Extract the (X, Y) coordinate from the center of the cell holding the provided text.  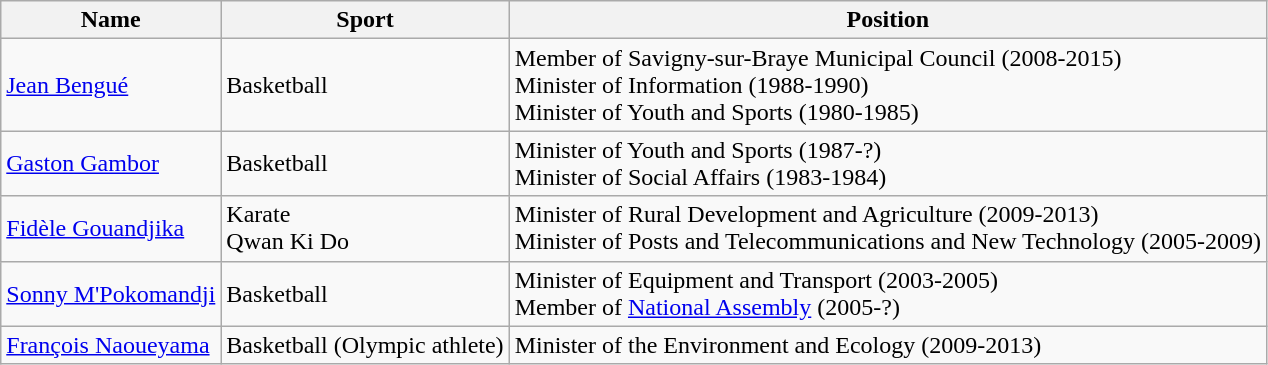
François Naoueyama (111, 345)
Name (111, 20)
Basketball (Olympic athlete) (365, 345)
Minister of Equipment and Transport (2003-2005)Member of National Assembly (2005-?) (888, 294)
Jean Bengué (111, 85)
Fidèle Gouandjika (111, 228)
Gaston Gambor (111, 164)
Sport (365, 20)
Member of Savigny-sur-Braye Municipal Council (2008-2015)Minister of Information (1988-1990)Minister of Youth and Sports (1980-1985) (888, 85)
Sonny M'Pokomandji (111, 294)
Minister of Rural Development and Agriculture (2009-2013)Minister of Posts and Telecommunications and New Technology (2005-2009) (888, 228)
Position (888, 20)
Minister of the Environment and Ecology (2009-2013) (888, 345)
Minister of Youth and Sports (1987-?)Minister of Social Affairs (1983-1984) (888, 164)
Karate Qwan Ki Do (365, 228)
